Pinpoint the cell where the given text exists, returning its (X, Y) midpoint coordinate. 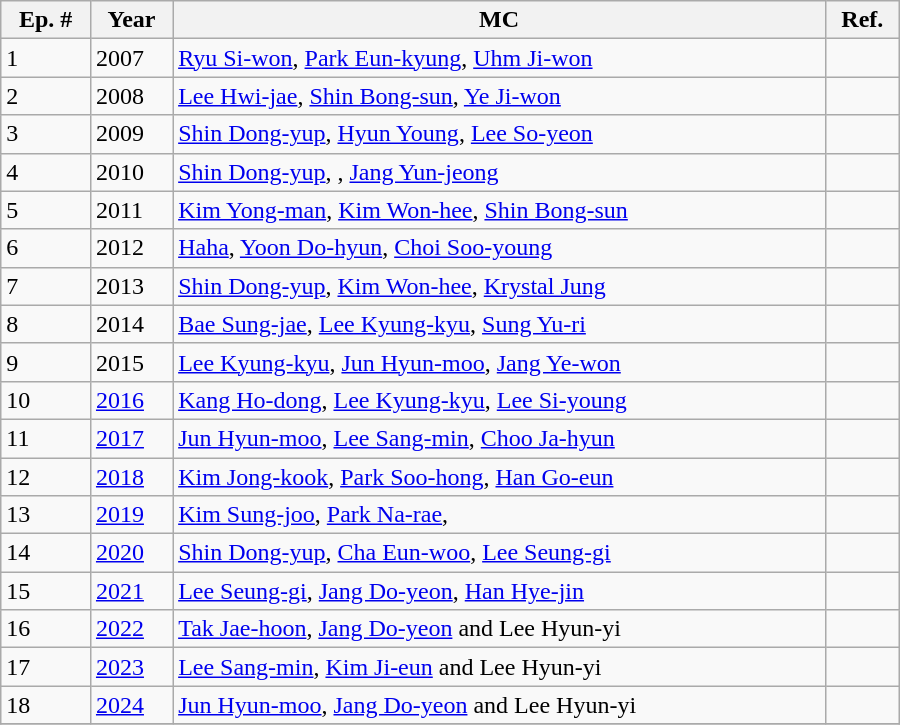
11 (46, 438)
Jun Hyun-moo, Jang Do-yeon and Lee Hyun-yi (500, 705)
Lee Kyung-kyu, Jun Hyun-moo, Jang Ye-won (500, 362)
Lee Sang-min, Kim Ji-eun and Lee Hyun-yi (500, 667)
Bae Sung-jae, Lee Kyung-kyu, Sung Yu-ri (500, 324)
Ref. (862, 20)
2008 (131, 96)
18 (46, 705)
Shin Dong-yup, Kim Won-hee, Krystal Jung (500, 286)
5 (46, 210)
17 (46, 667)
8 (46, 324)
6 (46, 248)
15 (46, 591)
Year (131, 20)
2018 (131, 477)
Ryu Si-won, Park Eun-kyung, Uhm Ji-won (500, 58)
7 (46, 286)
2007 (131, 58)
Jun Hyun-moo, Lee Sang-min, Choo Ja-hyun (500, 438)
16 (46, 629)
Ep. # (46, 20)
2020 (131, 553)
2011 (131, 210)
2 (46, 96)
1 (46, 58)
Kim Sung-joo, Park Na-rae, (500, 515)
Shin Dong-yup, , Jang Yun-jeong (500, 172)
2012 (131, 248)
4 (46, 172)
Lee Hwi-jae, Shin Bong-sun, Ye Ji-won (500, 96)
10 (46, 400)
2010 (131, 172)
2016 (131, 400)
Kim Jong-kook, Park Soo-hong, Han Go-eun (500, 477)
2014 (131, 324)
2013 (131, 286)
Shin Dong-yup, Hyun Young, Lee So-yeon (500, 134)
14 (46, 553)
2019 (131, 515)
2009 (131, 134)
2021 (131, 591)
12 (46, 477)
Kang Ho-dong, Lee Kyung-kyu, Lee Si-young (500, 400)
3 (46, 134)
2015 (131, 362)
Haha, Yoon Do-hyun, Choi Soo-young (500, 248)
Tak Jae-hoon, Jang Do-yeon and Lee Hyun-yi (500, 629)
Lee Seung-gi, Jang Do-yeon, Han Hye-jin (500, 591)
13 (46, 515)
Shin Dong-yup, Cha Eun-woo, Lee Seung-gi (500, 553)
2024 (131, 705)
MC (500, 20)
2017 (131, 438)
Kim Yong-man, Kim Won-hee, Shin Bong-sun (500, 210)
2023 (131, 667)
9 (46, 362)
2022 (131, 629)
